Pinpoint the cell where the given text exists, returning its (X, Y) midpoint coordinate. 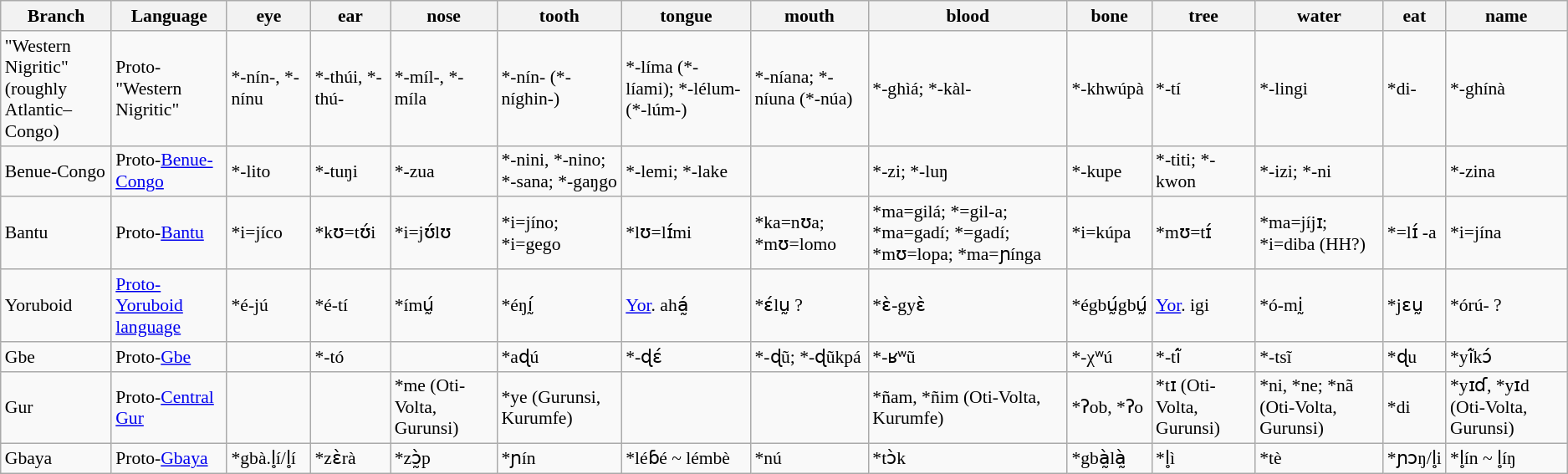
*é-jú (268, 306)
*-ʁʷũ (968, 357)
*órú- ? (1507, 306)
mouth (810, 16)
*i=jíno; *i=gego (559, 234)
*-ghìá; *-kàl- (968, 89)
*kʊ=tʊ́i (350, 234)
*égbṵ́gbṵ́ (1109, 306)
*-lemi; *-lake (686, 171)
*zɛ̀rà (350, 459)
Yor. igi (1203, 306)
blood (968, 16)
*yɪɗ, *yɪd (Oti-Volta, Gurunsi) (1507, 408)
Yoruboid (56, 306)
*ɛ̀-gyɛ̀ (968, 306)
*ma=gilá; *=gil-a; *ma=gadí; *=gadí; *mʊ=lopa; *ma=ɲínga (968, 234)
*ka=nʊa; *mʊ=lomo (810, 234)
*é-tí (350, 306)
Language (169, 16)
Benue-Congo (56, 171)
tooth (559, 16)
*ɲɔŋ/l̥i (1415, 459)
tongue (686, 16)
Bantu (56, 234)
Yor. ahá̰ (686, 306)
*-tĩ́ (1203, 357)
*jɛṵ (1415, 306)
*tè (1320, 459)
*yĩ́kɔ́ (1507, 357)
*-tí (1203, 89)
*tɪ (Oti-Volta, Gurunsi) (1203, 408)
Proto-Central Gur (169, 408)
*aɖú (559, 357)
*ñam, *ñim (Oti-Volta, Kurumfe) (968, 408)
tree (1203, 16)
*-míl-, *-míla (444, 89)
*i=jʊ́lʊ (444, 234)
name (1507, 16)
Gbaya (56, 459)
*i=kúpa (1109, 234)
*-lingi (1320, 89)
Proto-Benue-Congo (169, 171)
*-tsĩ (1320, 357)
*-zina (1507, 171)
*-χʷú (1109, 357)
*mʊ=tɪ́ (1203, 234)
*gbà̰là̰ (1109, 459)
*ni, *ne; *nã (Oti-Volta, Gurunsi) (1320, 408)
*ɛ́lṵ ? (810, 306)
*l̥ín ~ l̥íŋ (1507, 459)
*tɔ̀k (968, 459)
*-zua (444, 171)
Proto-Gbaya (169, 459)
Gur (56, 408)
*-lito (268, 171)
*-zi; *-luŋ (968, 171)
*-ghínà (1507, 89)
water (1320, 16)
*-líma (*-líami); *-lélum- (*-lúm-) (686, 89)
*zɔ̰̀p (444, 459)
Proto-Gbe (169, 357)
*-ɖũ; *-ɖũkpá (810, 357)
bone (1109, 16)
*-nín-, *-nínu (268, 89)
*i=jíco (268, 234)
*-izi; *-ni (1320, 171)
"Western Nigritic"(roughly Atlantic–Congo) (56, 89)
*di- (1415, 89)
Branch (56, 16)
*gbà.l̥í/l̥í (268, 459)
*-nini, *-nino; *-sana; *-gaŋgo (559, 171)
*éŋḭ́ (559, 306)
*-khwúpà (1109, 89)
*-titi; *-kwon (1203, 171)
*-thúi, *-thú- (350, 89)
*nú (810, 459)
*ɲín (559, 459)
*me (Oti-Volta, Gurunsi) (444, 408)
*l̥ì (1203, 459)
*léɓé ~ lémbè (686, 459)
*=lɪ́ -a (1415, 234)
*-ɖɛ́ (686, 357)
Proto-Yoruboid language (169, 306)
*ye (Gurunsi, Kurumfe) (559, 408)
*-nín- (*-níghin-) (559, 89)
*di (1415, 408)
*ɖu (1415, 357)
Proto-Bantu (169, 234)
Gbe (56, 357)
*lʊ=lɪ́mi (686, 234)
*-tó (350, 357)
*-níana; *-níuna (*-núa) (810, 89)
eye (268, 16)
*-tuŋi (350, 171)
*ʔob, *ʔo (1109, 408)
*ó-mḭ (1320, 306)
Proto-"Western Nigritic" (169, 89)
nose (444, 16)
*i=jína (1507, 234)
eat (1415, 16)
ear (350, 16)
*ímṵ́ (444, 306)
*-kupe (1109, 171)
*ma=jíjɪ; *i=diba (HH?) (1320, 234)
